Output the [X, Y] coordinate of the center of the cell containing the given text.  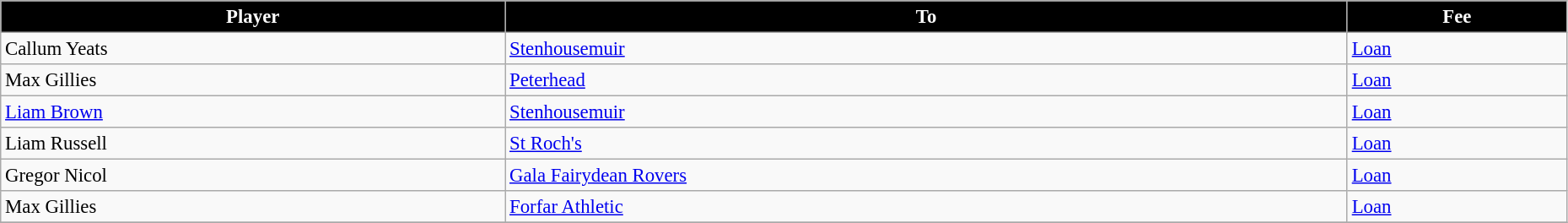
Liam Brown [253, 112]
Forfar Athletic [926, 207]
Gala Fairydean Rovers [926, 176]
St Roch's [926, 144]
To [926, 17]
Fee [1457, 17]
Player [253, 17]
Callum Yeats [253, 49]
Liam Russell [253, 144]
Peterhead [926, 80]
Gregor Nicol [253, 176]
